Extract the [X, Y] coordinate from the center of the cell holding the provided text.  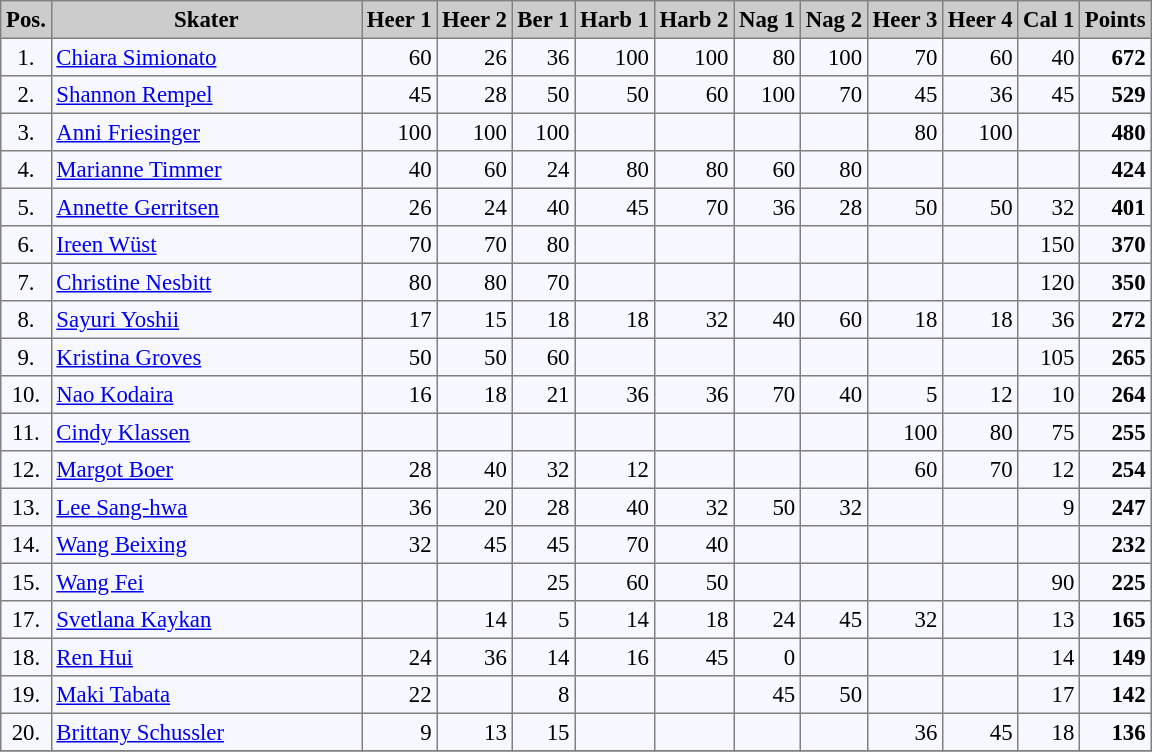
Chiara Simionato [206, 57]
Cindy Klassen [206, 432]
Svetlana Kaykan [206, 620]
15. [26, 582]
5. [26, 207]
20 [474, 507]
Harb 2 [694, 20]
10 [1049, 395]
14. [26, 545]
Skater [206, 20]
Wang Fei [206, 582]
424 [1116, 170]
2. [26, 95]
401 [1116, 207]
Anni Friesinger [206, 132]
17. [26, 620]
1. [26, 57]
7. [26, 282]
247 [1116, 507]
Lee Sang-hwa [206, 507]
Nao Kodaira [206, 395]
19. [26, 695]
Nag 1 [768, 20]
136 [1116, 732]
120 [1049, 282]
Margot Boer [206, 470]
264 [1116, 395]
21 [544, 395]
149 [1116, 657]
Cal 1 [1049, 20]
350 [1116, 282]
90 [1049, 582]
9. [26, 357]
Kristina Groves [206, 357]
18. [26, 657]
6. [26, 245]
Marianne Timmer [206, 170]
Ber 1 [544, 20]
0 [768, 657]
142 [1116, 695]
8. [26, 320]
Shannon Rempel [206, 95]
25 [544, 582]
12. [26, 470]
Harb 1 [615, 20]
4. [26, 170]
Pos. [26, 20]
Maki Tabata [206, 695]
11. [26, 432]
232 [1116, 545]
480 [1116, 132]
Sayuri Yoshii [206, 320]
Wang Beixing [206, 545]
255 [1116, 432]
370 [1116, 245]
Heer 1 [400, 20]
Points [1116, 20]
254 [1116, 470]
13. [26, 507]
3. [26, 132]
Heer 4 [980, 20]
529 [1116, 95]
Nag 2 [834, 20]
225 [1116, 582]
Heer 2 [474, 20]
Heer 3 [904, 20]
Ren Hui [206, 657]
672 [1116, 57]
265 [1116, 357]
22 [400, 695]
10. [26, 395]
Christine Nesbitt [206, 282]
150 [1049, 245]
20. [26, 732]
Annette Gerritsen [206, 207]
165 [1116, 620]
272 [1116, 320]
105 [1049, 357]
75 [1049, 432]
Brittany Schussler [206, 732]
Ireen Wüst [206, 245]
8 [544, 695]
